Detect which cell encompasses the target text, then output its (X, Y) center coordinate. 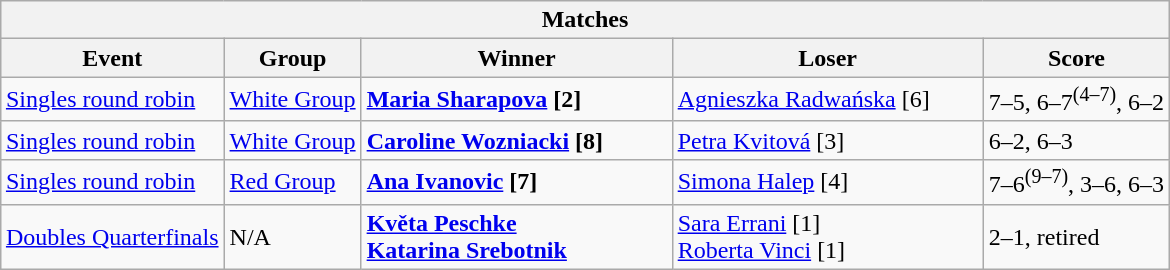
N/A (292, 236)
Sara Errani [1] Roberta Vinci [1] (828, 236)
Květa Peschke Katarina Srebotnik (516, 236)
7–6(9–7), 3–6, 6–3 (1076, 182)
Ana Ivanovic [7] (516, 182)
Simona Halep [4] (828, 182)
Caroline Wozniacki [8] (516, 140)
Maria Sharapova [2] (516, 100)
Winner (516, 58)
7–5, 6–7(4–7), 6–2 (1076, 100)
Doubles Quarterfinals (112, 236)
Red Group (292, 182)
Score (1076, 58)
6–2, 6–3 (1076, 140)
2–1, retired (1076, 236)
Event (112, 58)
Matches (584, 20)
Group (292, 58)
Petra Kvitová [3] (828, 140)
Loser (828, 58)
Agnieszka Radwańska [6] (828, 100)
